Identify which cell holds the provided text, then report its [x, y] central coordinate. 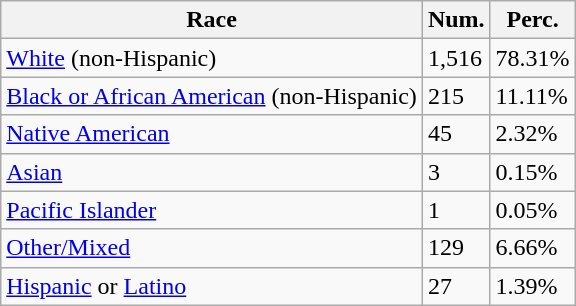
Perc. [532, 20]
2.32% [532, 134]
Native American [212, 134]
78.31% [532, 58]
45 [456, 134]
0.05% [532, 210]
6.66% [532, 248]
1,516 [456, 58]
Race [212, 20]
Hispanic or Latino [212, 286]
1.39% [532, 286]
27 [456, 286]
Asian [212, 172]
White (non-Hispanic) [212, 58]
3 [456, 172]
Pacific Islander [212, 210]
Num. [456, 20]
215 [456, 96]
1 [456, 210]
129 [456, 248]
11.11% [532, 96]
Black or African American (non-Hispanic) [212, 96]
0.15% [532, 172]
Other/Mixed [212, 248]
